Search for the cell housing the specified text and yield its (X, Y) center coordinate. 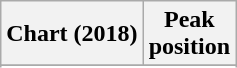
Chart (2018) (72, 34)
Peakposition (189, 34)
